Return (X, Y) of the center of cell containing provided text 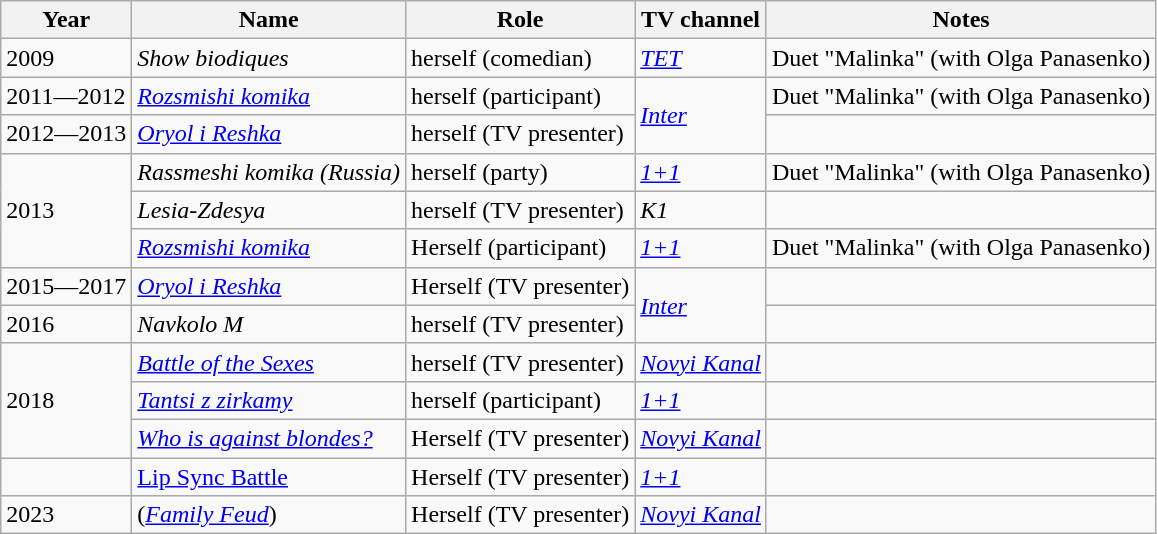
Name (269, 20)
2013 (66, 210)
Herself (participant) (520, 248)
2023 (66, 515)
2011—2012 (66, 96)
Notes (960, 20)
Who is against blondes? (269, 438)
2018 (66, 400)
Rassmeshi komika (Russia) (269, 172)
2009 (66, 58)
Battle of the Sexes (269, 362)
2016 (66, 324)
Navkolo M (269, 324)
herself (party) (520, 172)
Show biodiques (269, 58)
Lip Sync Battle (269, 477)
Tantsi z zirkamy (269, 400)
Year (66, 20)
Lesia-Zdesya (269, 210)
Role (520, 20)
ТЕТ (701, 58)
2012—2013 (66, 134)
2015—2017 (66, 286)
herself (comedian) (520, 58)
К1 (701, 210)
(Family Feud) (269, 515)
TV channel (701, 20)
